Capture the cell that displays the provided text and extract its (X, Y) central coordinate. 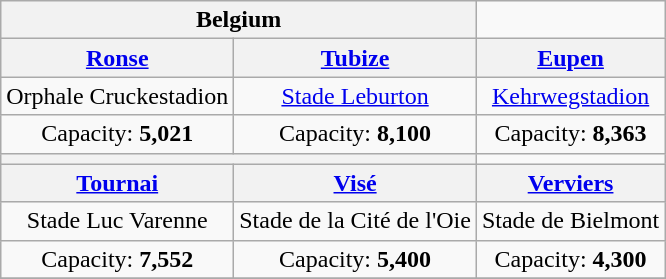
Orphale Cruckestadion (118, 96)
Verviers (570, 183)
Ronse (118, 58)
Kehrwegstadion (570, 96)
Stade Luc Varenne (118, 221)
Visé (356, 183)
Capacity: 8,100 (356, 134)
Capacity: 5,021 (118, 134)
Tubize (356, 58)
Capacity: 4,300 (570, 259)
Stade de la Cité de l'Oie (356, 221)
Stade de Bielmont (570, 221)
Stade Leburton (356, 96)
Capacity: 8,363 (570, 134)
Eupen (570, 58)
Capacity: 5,400 (356, 259)
Belgium (239, 20)
Capacity: 7,552 (118, 259)
Tournai (118, 183)
